Search for the cell housing the specified text and yield its [x, y] center coordinate. 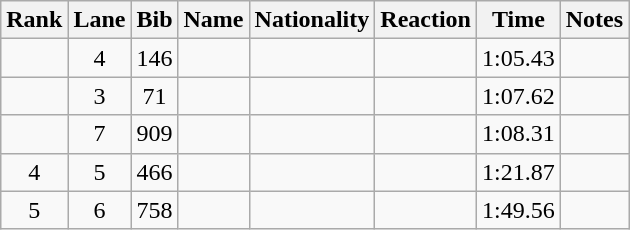
7 [100, 134]
1:07.62 [519, 96]
466 [154, 172]
3 [100, 96]
6 [100, 210]
Time [519, 20]
Bib [154, 20]
146 [154, 58]
1:21.87 [519, 172]
Rank [34, 20]
909 [154, 134]
Nationality [312, 20]
1:05.43 [519, 58]
1:49.56 [519, 210]
Lane [100, 20]
Reaction [426, 20]
1:08.31 [519, 134]
Notes [594, 20]
Name [214, 20]
758 [154, 210]
71 [154, 96]
